Return (X, Y) of the center of cell containing provided text 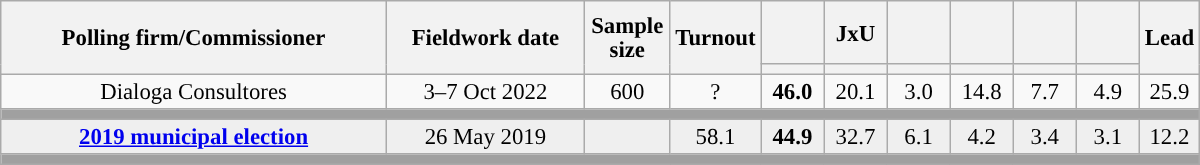
12.2 (1169, 138)
Turnout (716, 38)
? (716, 92)
58.1 (716, 138)
Dialoga Consultores (194, 92)
26 May 2019 (485, 138)
3.1 (1108, 138)
Polling firm/Commissioner (194, 38)
JxU (856, 32)
46.0 (792, 92)
Lead (1169, 38)
4.9 (1108, 92)
20.1 (856, 92)
600 (627, 92)
3–7 Oct 2022 (485, 92)
Fieldwork date (485, 38)
Sample size (627, 38)
3.4 (1044, 138)
2019 municipal election (194, 138)
14.8 (982, 92)
6.1 (918, 138)
3.0 (918, 92)
7.7 (1044, 92)
32.7 (856, 138)
44.9 (792, 138)
4.2 (982, 138)
25.9 (1169, 92)
